Search for the cell housing the specified text and yield its [X, Y] center coordinate. 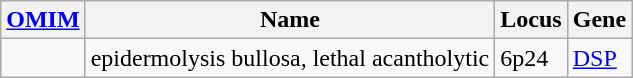
Name [290, 20]
DSP [599, 58]
6p24 [531, 58]
epidermolysis bullosa, lethal acantholytic [290, 58]
Locus [531, 20]
Gene [599, 20]
OMIM [43, 20]
